Pinpoint the cell where the given text exists, returning its (X, Y) midpoint coordinate. 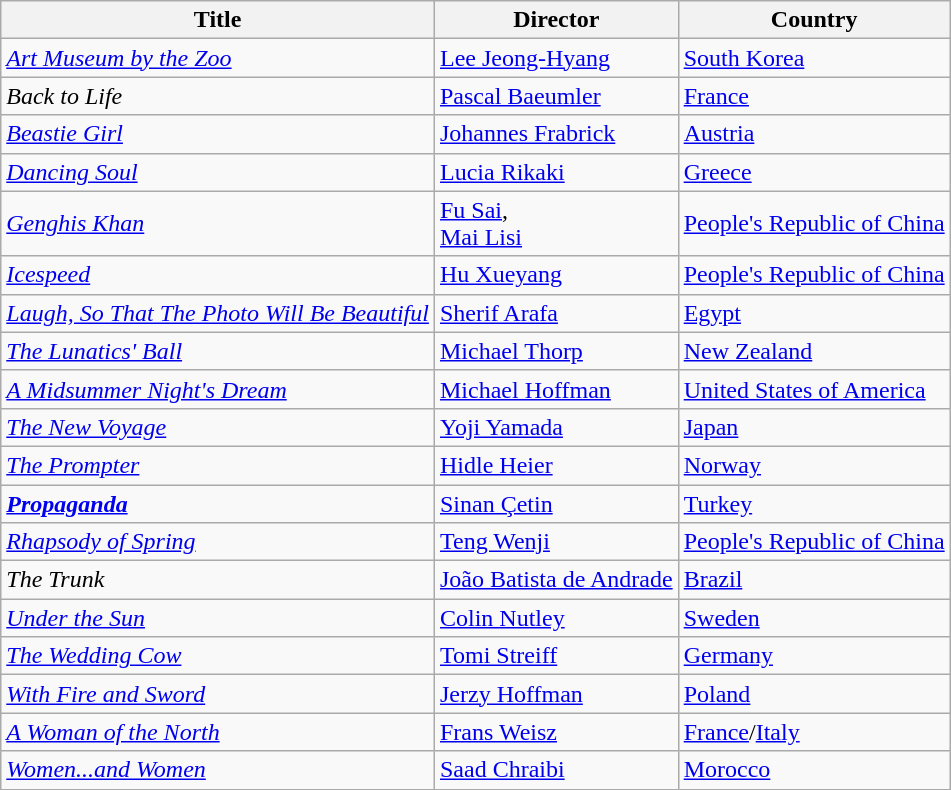
Title (218, 20)
Beastie Girl (218, 134)
New Zealand (814, 351)
Frans Weisz (556, 732)
Propaganda (218, 503)
The New Voyage (218, 427)
Colin Nutley (556, 618)
Michael Thorp (556, 351)
Michael Hoffman (556, 389)
Country (814, 20)
Sweden (814, 618)
Tomi Streiff (556, 656)
South Korea (814, 58)
Under the Sun (218, 618)
Lee Jeong-Hyang (556, 58)
Yoji Yamada (556, 427)
Austria (814, 134)
Lucia Rikaki (556, 172)
The Prompter (218, 465)
Fu Sai,Mai Lisi (556, 224)
The Wedding Cow (218, 656)
Germany (814, 656)
João Batista de Andrade (556, 580)
Johannes Frabrick (556, 134)
Sinan Çetin (556, 503)
Rhapsody of Spring (218, 542)
Morocco (814, 770)
Brazil (814, 580)
Jerzy Hoffman (556, 694)
Egypt (814, 313)
The Lunatics' Ball (218, 351)
A Woman of the North (218, 732)
Hu Xueyang (556, 275)
With Fire and Sword (218, 694)
Japan (814, 427)
United States of America (814, 389)
Genghis Khan (218, 224)
Teng Wenji (556, 542)
A Midsummer Night's Dream (218, 389)
Icespeed (218, 275)
Hidle Heier (556, 465)
Director (556, 20)
France (814, 96)
Turkey (814, 503)
Dancing Soul (218, 172)
Poland (814, 694)
The Trunk (218, 580)
Sherif Arafa (556, 313)
Saad Chraibi (556, 770)
Norway (814, 465)
Back to Life (218, 96)
France/Italy (814, 732)
Greece (814, 172)
Women...and Women (218, 770)
Laugh, So That The Photo Will Be Beautiful (218, 313)
Pascal Baeumler (556, 96)
Art Museum by the Zoo (218, 58)
